Provide the (x, y) coordinate of the cell's center where the given text is located.  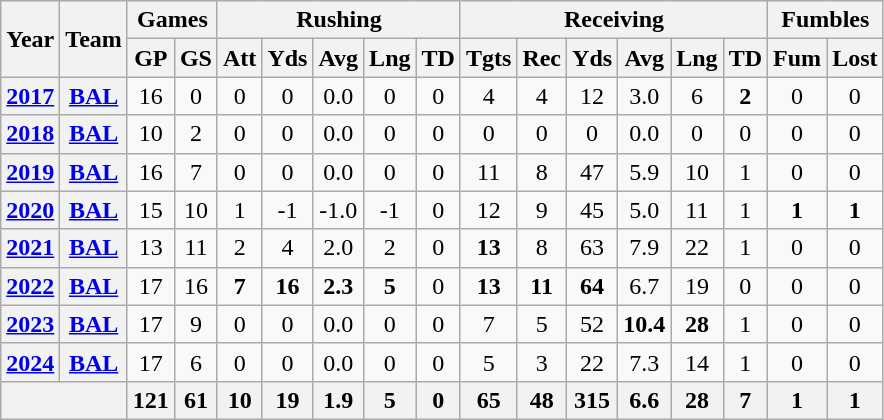
Rec (542, 58)
64 (592, 286)
Games (172, 20)
6.7 (644, 286)
63 (592, 248)
2019 (30, 172)
Fum (798, 58)
3.0 (644, 96)
-1.0 (338, 210)
1.9 (338, 400)
10.4 (644, 324)
7.9 (644, 248)
61 (196, 400)
Lost (855, 58)
2022 (30, 286)
48 (542, 400)
2017 (30, 96)
14 (697, 362)
52 (592, 324)
Fumbles (826, 20)
Year (30, 39)
5.0 (644, 210)
GP (150, 58)
GS (196, 58)
315 (592, 400)
47 (592, 172)
45 (592, 210)
7.3 (644, 362)
15 (150, 210)
5.9 (644, 172)
3 (542, 362)
Team (94, 39)
Receiving (614, 20)
2.3 (338, 286)
Rushing (338, 20)
2.0 (338, 248)
2018 (30, 134)
2024 (30, 362)
2021 (30, 248)
6.6 (644, 400)
2023 (30, 324)
Tgts (488, 58)
65 (488, 400)
Att (239, 58)
121 (150, 400)
2020 (30, 210)
